Pinpoint the cell where the given text exists, returning its (x, y) midpoint coordinate. 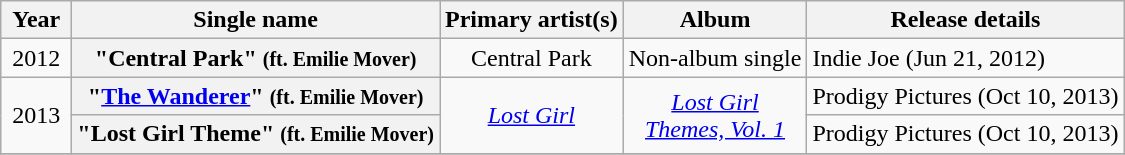
Non-album single (715, 58)
Year (36, 20)
"The Wanderer" (ft. Emilie Mover) (256, 96)
Central Park (532, 58)
Album (715, 20)
2012 (36, 58)
2013 (36, 115)
Indie Joe (Jun 21, 2012) (966, 58)
Single name (256, 20)
Lost Girl (532, 115)
"Lost Girl Theme" (ft. Emilie Mover) (256, 134)
Primary artist(s) (532, 20)
Lost GirlThemes, Vol. 1 (715, 115)
"Central Park" (ft. Emilie Mover) (256, 58)
Release details (966, 20)
